For the text-containing cell, return its midpoint in [x, y] coordinate format. 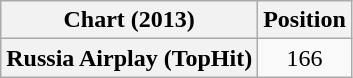
Chart (2013) [130, 20]
Russia Airplay (TopHit) [130, 58]
Position [305, 20]
166 [305, 58]
